Return the (x, y) coordinate for the center point of the cell that contains the specified text.  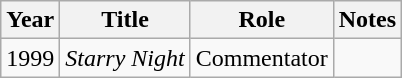
Starry Night (125, 58)
Notes (367, 20)
Title (125, 20)
Role (262, 20)
1999 (30, 58)
Commentator (262, 58)
Year (30, 20)
